Output the (x, y) coordinate of the center of the cell containing the given text.  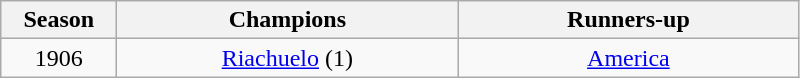
1906 (59, 58)
Runners-up (628, 20)
Champions (288, 20)
America (628, 58)
Season (59, 20)
Riachuelo (1) (288, 58)
